Identify which cell holds the provided text, then report its [x, y] central coordinate. 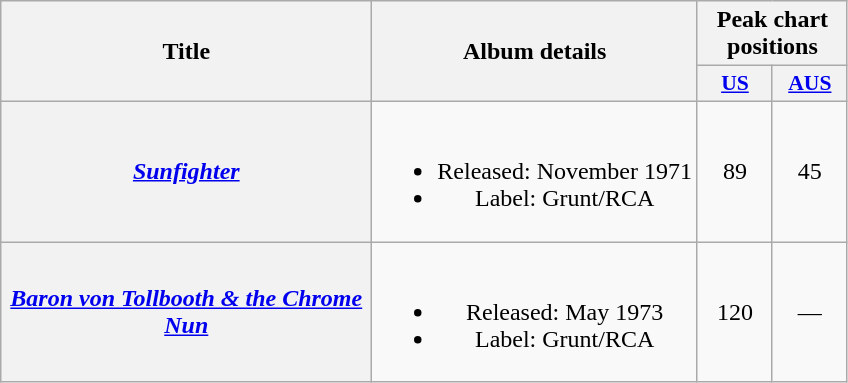
Sunfighter [186, 171]
Released: May 1973Label: Grunt/RCA [535, 312]
89 [734, 171]
AUS [810, 84]
— [810, 312]
Title [186, 52]
Album details [535, 52]
Released: November 1971Label: Grunt/RCA [535, 171]
Peak chart positions [772, 34]
Baron von Tollbooth & the Chrome Nun [186, 312]
45 [810, 171]
US [734, 84]
120 [734, 312]
